Identify which cell holds the provided text, then report its [X, Y] central coordinate. 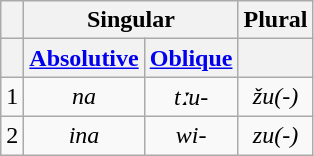
Singular [131, 20]
Absolutive [84, 58]
na [84, 97]
zu(-) [276, 135]
Plural [276, 20]
2 [12, 135]
žu(-) [276, 97]
wi- [191, 135]
1 [12, 97]
ina [84, 135]
Oblique [191, 58]
tːu- [191, 97]
